From the cell containing the given text, extract its center point as (X, Y) coordinate. 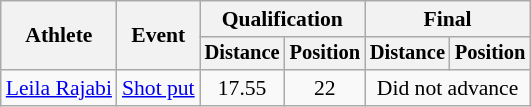
Shot put (158, 88)
22 (325, 88)
Final (448, 19)
Did not advance (448, 88)
Qualification (282, 19)
Athlete (59, 36)
Leila Rajabi (59, 88)
Event (158, 36)
17.55 (242, 88)
